Detect which cell encompasses the target text, then output its [x, y] center coordinate. 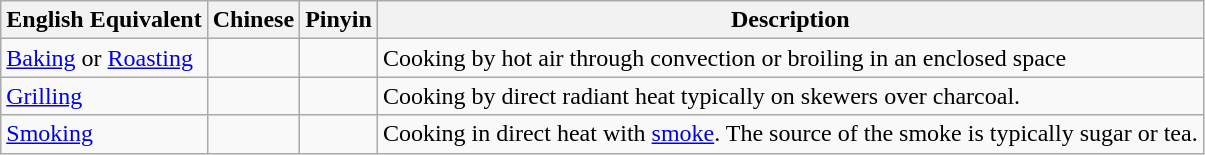
Pinyin [339, 20]
Cooking by direct radiant heat typically on skewers over charcoal. [790, 96]
Baking or Roasting [104, 58]
Cooking in direct heat with smoke. The source of the smoke is typically sugar or tea. [790, 134]
Description [790, 20]
Grilling [104, 96]
Smoking [104, 134]
English Equivalent [104, 20]
Cooking by hot air through convection or broiling in an enclosed space [790, 58]
Chinese [253, 20]
